Extract the [x, y] coordinate from the center of the cell holding the provided text.  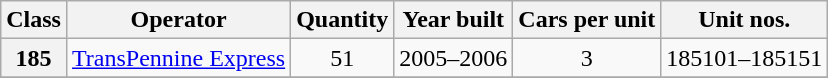
3 [587, 58]
Unit nos. [744, 20]
185 [34, 58]
Operator [178, 20]
Class [34, 20]
TransPennine Express [178, 58]
Year built [454, 20]
2005–2006 [454, 58]
Quantity [342, 20]
Cars per unit [587, 20]
51 [342, 58]
185101–185151 [744, 58]
